Find where the given text appears and provide that cell's center as (x, y) coordinate. 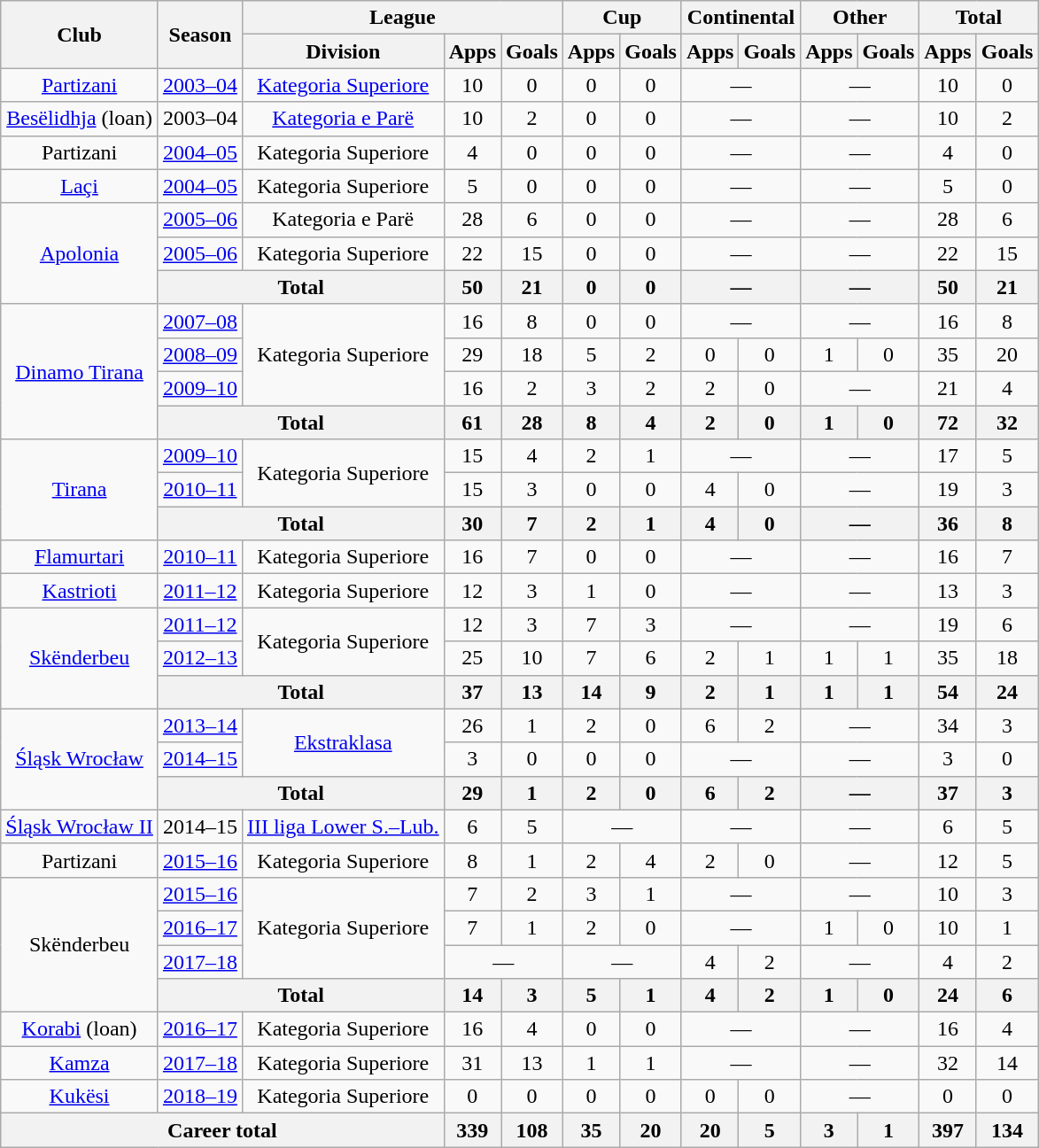
108 (532, 1130)
Korabi (loan) (80, 1029)
36 (948, 524)
2012–13 (200, 658)
Division (343, 51)
397 (948, 1130)
Dinamo Tirana (80, 371)
61 (472, 423)
Tirana (80, 490)
2008–09 (200, 354)
2018–19 (200, 1097)
31 (472, 1063)
9 (651, 692)
134 (1007, 1130)
Kamza (80, 1063)
25 (472, 658)
Cup (622, 18)
Season (200, 35)
League (402, 18)
Other (860, 18)
Apolonia (80, 253)
30 (472, 524)
17 (948, 456)
2013–14 (200, 725)
Career total (222, 1130)
72 (948, 423)
Śląsk Wrocław (80, 759)
2007–08 (200, 321)
26 (472, 725)
54 (948, 692)
III liga Lower S.–Lub. (343, 826)
Śląsk Wrocław II (80, 826)
Laçi (80, 186)
Besëlidhja (loan) (80, 119)
Kukësi (80, 1097)
34 (948, 725)
339 (472, 1130)
Ekstraklasa (343, 742)
Flamurtari (80, 557)
Continental (740, 18)
Club (80, 35)
Kastrioti (80, 591)
